Determine the [X, Y] coordinate at the center of the cell enclosing the given text.  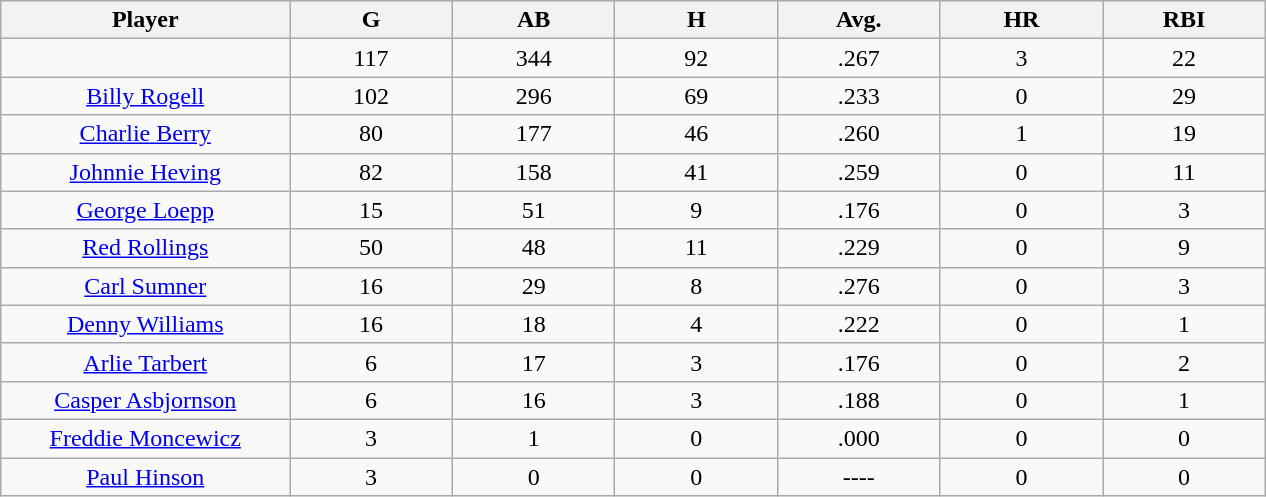
.222 [860, 324]
51 [534, 210]
19 [1184, 134]
G [372, 20]
Arlie Tarbert [146, 362]
.260 [860, 134]
.233 [860, 96]
Player [146, 20]
82 [372, 172]
177 [534, 134]
92 [696, 58]
Freddie Moncewicz [146, 438]
41 [696, 172]
---- [860, 477]
.267 [860, 58]
Billy Rogell [146, 96]
HR [1022, 20]
.276 [860, 286]
.000 [860, 438]
158 [534, 172]
117 [372, 58]
8 [696, 286]
RBI [1184, 20]
George Loepp [146, 210]
22 [1184, 58]
18 [534, 324]
Paul Hinson [146, 477]
Casper Asbjornson [146, 400]
48 [534, 248]
Denny Williams [146, 324]
17 [534, 362]
69 [696, 96]
15 [372, 210]
Charlie Berry [146, 134]
Johnnie Heving [146, 172]
80 [372, 134]
2 [1184, 362]
4 [696, 324]
Avg. [860, 20]
.188 [860, 400]
Carl Sumner [146, 286]
AB [534, 20]
102 [372, 96]
50 [372, 248]
.259 [860, 172]
Red Rollings [146, 248]
46 [696, 134]
.229 [860, 248]
296 [534, 96]
344 [534, 58]
H [696, 20]
